Locate the cell with the specified text and output its (x, y) center coordinate. 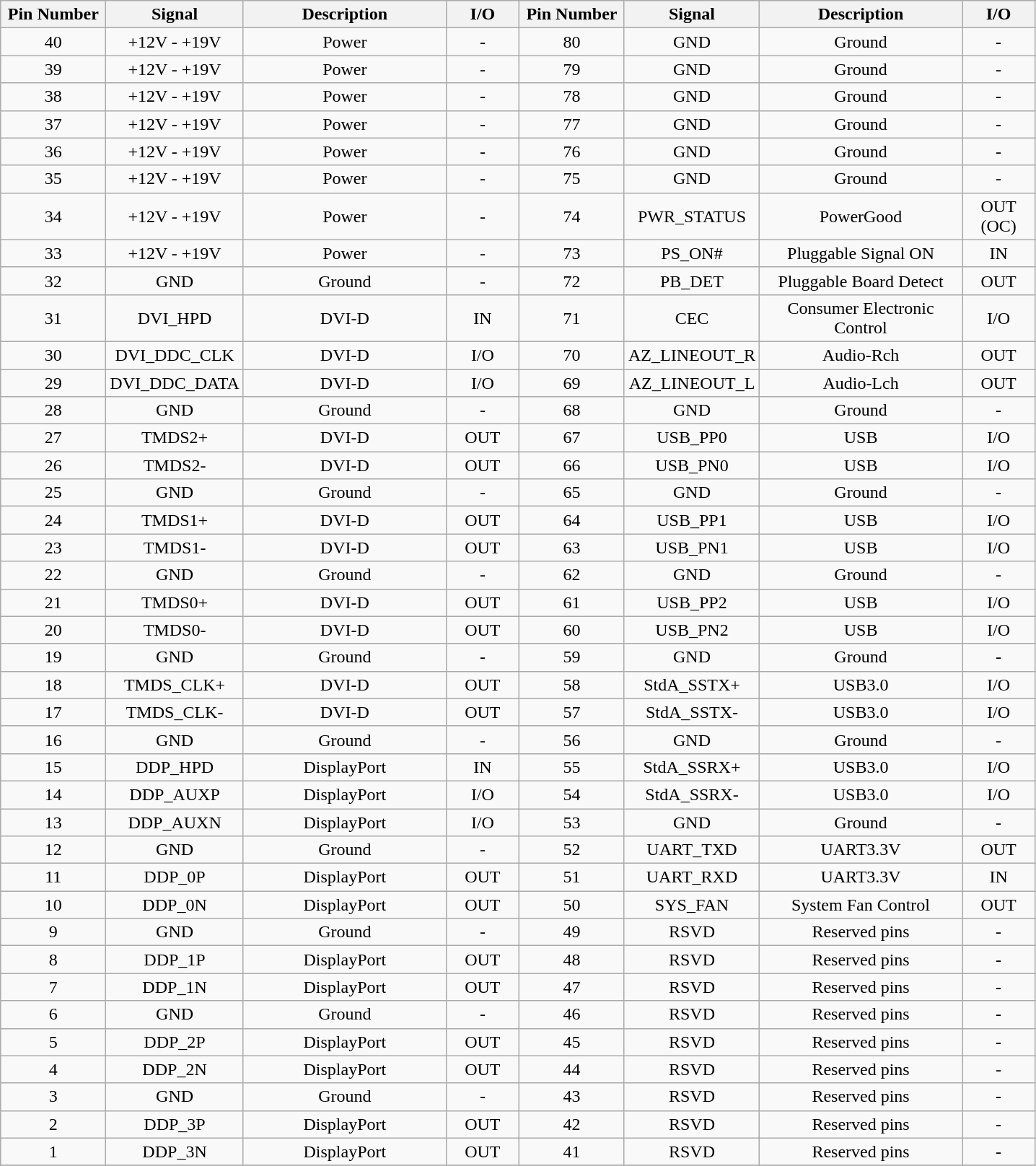
52 (571, 850)
2 (53, 1124)
DVI_DDC_DATA (175, 383)
70 (571, 355)
5 (53, 1042)
33 (53, 253)
USB_PP2 (691, 602)
Pluggable Signal ON (861, 253)
15 (53, 767)
13 (53, 822)
UART_TXD (691, 850)
71 (571, 317)
78 (571, 97)
53 (571, 822)
DDP_2N (175, 1069)
TMDS_CLK+ (175, 685)
28 (53, 411)
49 (571, 932)
Pluggable Board Detect (861, 281)
DDP_AUXN (175, 822)
22 (53, 575)
64 (571, 520)
62 (571, 575)
DVI_HPD (175, 317)
41 (571, 1152)
TMDS1+ (175, 520)
StdA_SSTX- (691, 712)
OUT (OC) (998, 216)
77 (571, 124)
69 (571, 383)
DDP_HPD (175, 767)
UART_RXD (691, 877)
47 (571, 987)
PB_DET (691, 281)
31 (53, 317)
PS_ON# (691, 253)
35 (53, 179)
StdA_SSTX+ (691, 685)
79 (571, 69)
68 (571, 411)
TMDS2+ (175, 438)
17 (53, 712)
USB_PN1 (691, 548)
61 (571, 602)
44 (571, 1069)
50 (571, 905)
StdA_SSRX+ (691, 767)
TMDS1- (175, 548)
57 (571, 712)
56 (571, 740)
21 (53, 602)
DDP_1N (175, 987)
51 (571, 877)
DVI_DDC_CLK (175, 355)
46 (571, 1014)
CEC (691, 317)
27 (53, 438)
DDP_3N (175, 1152)
AZ_LINEOUT_L (691, 383)
11 (53, 877)
USB_PN2 (691, 630)
PowerGood (861, 216)
9 (53, 932)
75 (571, 179)
18 (53, 685)
43 (571, 1097)
25 (53, 493)
60 (571, 630)
StdA_SSRX- (691, 794)
System Fan Control (861, 905)
3 (53, 1097)
USB_PN0 (691, 465)
6 (53, 1014)
USB_PP0 (691, 438)
36 (53, 152)
USB_PP1 (691, 520)
TMDS2- (175, 465)
19 (53, 657)
Audio-Lch (861, 383)
40 (53, 42)
TMDS0- (175, 630)
1 (53, 1152)
PWR_STATUS (691, 216)
74 (571, 216)
DDP_3P (175, 1124)
67 (571, 438)
DDP_0N (175, 905)
29 (53, 383)
4 (53, 1069)
10 (53, 905)
12 (53, 850)
73 (571, 253)
Consumer Electronic Control (861, 317)
55 (571, 767)
80 (571, 42)
8 (53, 960)
34 (53, 216)
65 (571, 493)
37 (53, 124)
45 (571, 1042)
SYS_FAN (691, 905)
Audio-Rch (861, 355)
24 (53, 520)
76 (571, 152)
54 (571, 794)
TMDS0+ (175, 602)
48 (571, 960)
DDP_AUXP (175, 794)
20 (53, 630)
39 (53, 69)
59 (571, 657)
72 (571, 281)
66 (571, 465)
DDP_0P (175, 877)
42 (571, 1124)
26 (53, 465)
23 (53, 548)
30 (53, 355)
63 (571, 548)
7 (53, 987)
TMDS_CLK- (175, 712)
16 (53, 740)
AZ_LINEOUT_R (691, 355)
DDP_1P (175, 960)
58 (571, 685)
38 (53, 97)
14 (53, 794)
DDP_2P (175, 1042)
32 (53, 281)
